Return the (x, y) coordinate for the center point of the cell that contains the specified text.  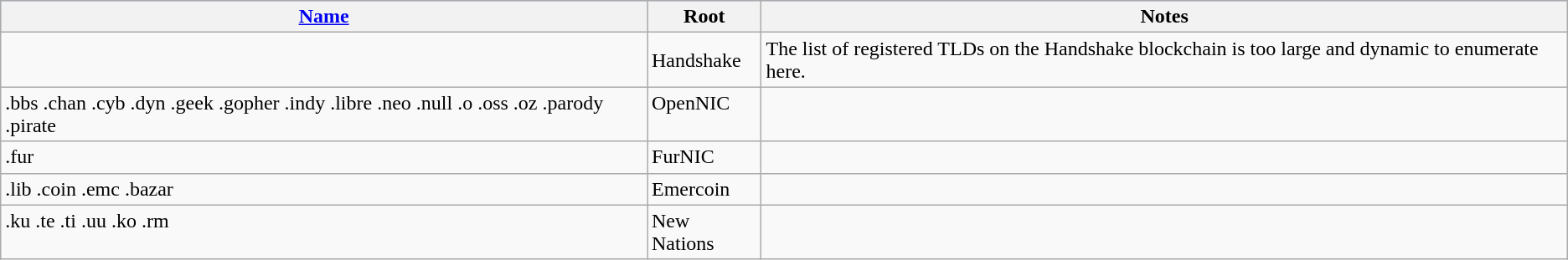
Root (704, 17)
Notes (1164, 17)
Emercoin (704, 189)
.ku .te .ti .uu .ko .rm (324, 232)
The list of registered TLDs on the Handshake blockchain is too large and dynamic to enumerate here. (1164, 60)
.fur (324, 157)
New Nations (704, 232)
.bbs .chan .cyb .dyn .geek .gopher .indy .libre .neo .null .o .oss .oz .parody .pirate (324, 114)
FurNIC (704, 157)
.lib .coin .emc .bazar (324, 189)
OpenNIC (704, 114)
Handshake (704, 60)
Name (324, 17)
